Find where the given text appears and provide that cell's center as (X, Y) coordinate. 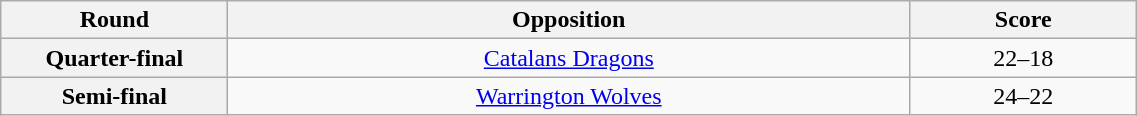
Round (114, 20)
Warrington Wolves (569, 96)
22–18 (1024, 58)
24–22 (1024, 96)
Score (1024, 20)
Semi-final (114, 96)
Opposition (569, 20)
Catalans Dragons (569, 58)
Quarter-final (114, 58)
